Provide the [x, y] coordinate of the cell's center where the given text is located.  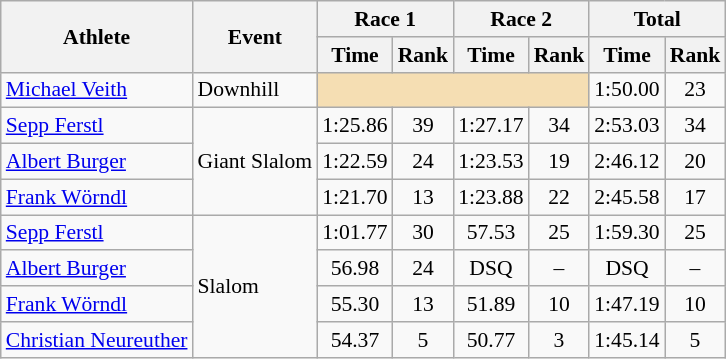
Christian Neureuther [97, 340]
20 [696, 162]
51.89 [490, 304]
Giant Slalom [256, 162]
Total [657, 19]
30 [424, 233]
Michael Veith [97, 90]
3 [560, 340]
Downhill [256, 90]
2:45.58 [626, 197]
1:01.77 [354, 233]
54.37 [354, 340]
Athlete [97, 36]
1:59.30 [626, 233]
1:45.14 [626, 340]
1:22.59 [354, 162]
Race 2 [521, 19]
17 [696, 197]
23 [696, 90]
Event [256, 36]
22 [560, 197]
1:23.53 [490, 162]
Slalom [256, 286]
1:50.00 [626, 90]
2:46.12 [626, 162]
1:23.88 [490, 197]
39 [424, 126]
56.98 [354, 269]
1:25.86 [354, 126]
50.77 [490, 340]
2:53.03 [626, 126]
1:47.19 [626, 304]
55.30 [354, 304]
Race 1 [385, 19]
57.53 [490, 233]
19 [560, 162]
1:27.17 [490, 126]
1:21.70 [354, 197]
